Find where the given text appears and provide that cell's center as [x, y] coordinate. 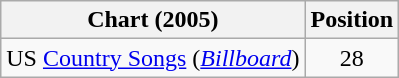
Chart (2005) [153, 20]
Position [352, 20]
US Country Songs (Billboard) [153, 58]
28 [352, 58]
